For the text-containing cell, return its midpoint in [X, Y] coordinate format. 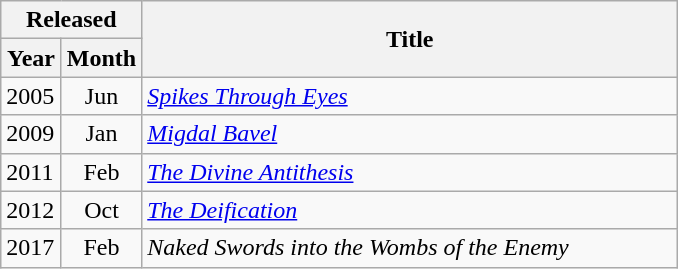
Oct [101, 210]
Month [101, 58]
The Divine Antithesis [410, 172]
2011 [32, 172]
Jan [101, 134]
2005 [32, 96]
Year [32, 58]
Naked Swords into the Wombs of the Enemy [410, 248]
Spikes Through Eyes [410, 96]
Released [72, 20]
2009 [32, 134]
Title [410, 39]
Jun [101, 96]
2012 [32, 210]
2017 [32, 248]
The Deification [410, 210]
Migdal Bavel [410, 134]
